Capture the cell that displays the provided text and extract its [x, y] central coordinate. 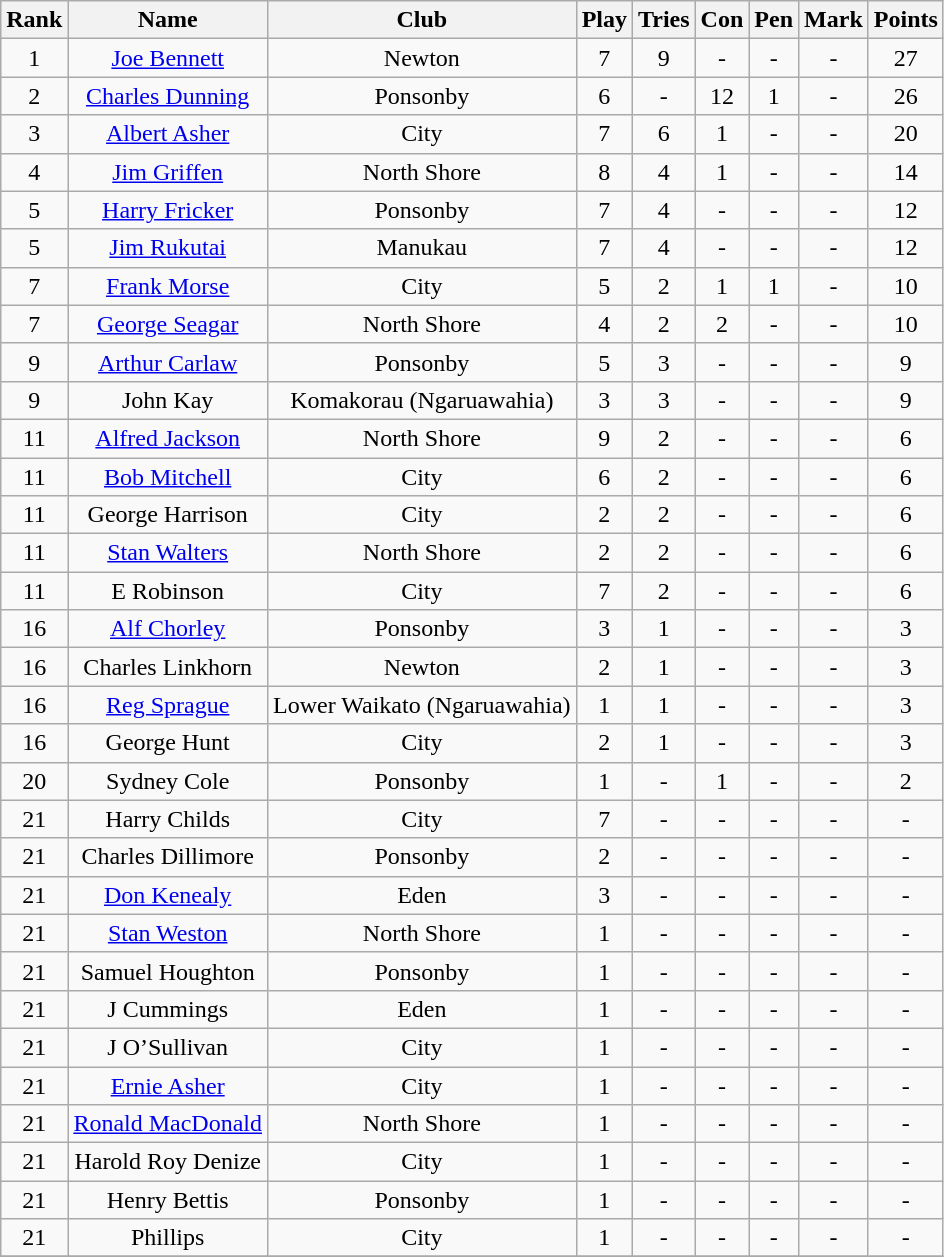
Name [168, 20]
Phillips [168, 1238]
Charles Dillimore [168, 857]
Manukau [422, 248]
George Hunt [168, 743]
Play [604, 20]
Con [722, 20]
27 [906, 58]
J O’Sullivan [168, 1047]
Harold Roy Denize [168, 1162]
Jim Rukutai [168, 248]
Sydney Cole [168, 781]
14 [906, 172]
Pen [774, 20]
Samuel Houghton [168, 971]
Komakorau (Ngaruawahia) [422, 400]
Harry Fricker [168, 210]
8 [604, 172]
Bob Mitchell [168, 477]
Charles Linkhorn [168, 667]
Reg Sprague [168, 705]
E Robinson [168, 591]
Frank Morse [168, 286]
Club [422, 20]
Charles Dunning [168, 96]
Harry Childs [168, 819]
Alfred Jackson [168, 438]
George Harrison [168, 515]
Points [906, 20]
26 [906, 96]
George Seagar [168, 324]
Rank [34, 20]
Mark [834, 20]
Arthur Carlaw [168, 362]
Don Kenealy [168, 895]
Stan Weston [168, 933]
Stan Walters [168, 553]
Jim Griffen [168, 172]
Lower Waikato (Ngaruawahia) [422, 705]
Albert Asher [168, 134]
Joe Bennett [168, 58]
Henry Bettis [168, 1200]
John Kay [168, 400]
J Cummings [168, 1009]
Ernie Asher [168, 1085]
Alf Chorley [168, 629]
Tries [664, 20]
Ronald MacDonald [168, 1124]
